Find where the given text appears and provide that cell's center as [x, y] coordinate. 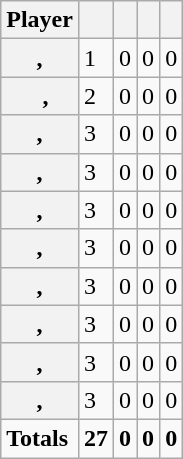
Player [40, 20]
Totals [40, 438]
1 [96, 58]
2 [96, 96]
27 [96, 438]
